Search for the cell housing the specified text and yield its [x, y] center coordinate. 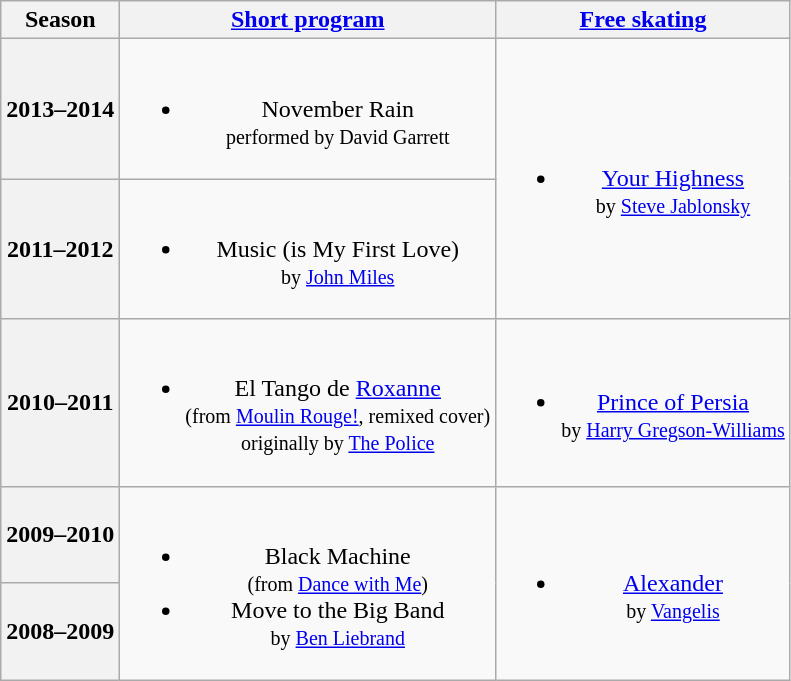
Black Machine (from Dance with Me) Move to the Big Band by Ben Liebrand [308, 583]
Music (is My First Love) by John Miles [308, 249]
2008–2009 [60, 632]
El Tango de Roxanne (from Moulin Rouge!, remixed cover) originally by The Police [308, 402]
Short program [308, 20]
2009–2010 [60, 534]
Alexander by Vangelis [644, 583]
Prince of Persia by Harry Gregson-Williams [644, 402]
2010–2011 [60, 402]
November Rain performed by David Garrett [308, 109]
Free skating [644, 20]
2013–2014 [60, 109]
2011–2012 [60, 249]
Your Highness by Steve Jablonsky [644, 179]
Season [60, 20]
